Extract the (x, y) coordinate from the center of the cell holding the provided text.  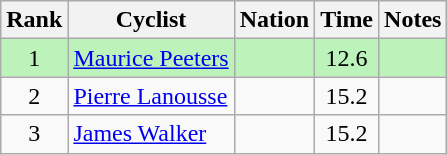
3 (34, 134)
2 (34, 96)
Notes (413, 20)
James Walker (151, 134)
Nation (274, 20)
12.6 (347, 58)
1 (34, 58)
Cyclist (151, 20)
Rank (34, 20)
Pierre Lanousse (151, 96)
Maurice Peeters (151, 58)
Time (347, 20)
